From the cell containing the given text, extract its center point as [X, Y] coordinate. 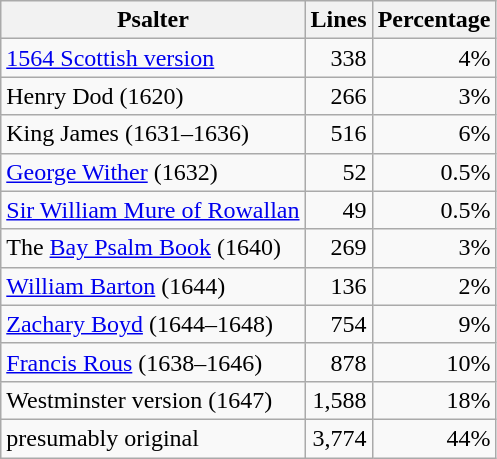
George Wither (1632) [153, 172]
Sir William Mure of Rowallan [153, 210]
516 [338, 134]
6% [434, 134]
49 [338, 210]
Lines [338, 20]
The Bay Psalm Book (1640) [153, 248]
136 [338, 286]
presumably original [153, 438]
3,774 [338, 438]
754 [338, 324]
William Barton (1644) [153, 286]
Zachary Boyd (1644–1648) [153, 324]
266 [338, 96]
878 [338, 362]
18% [434, 400]
44% [434, 438]
2% [434, 286]
Percentage [434, 20]
1,588 [338, 400]
Francis Rous (1638–1646) [153, 362]
9% [434, 324]
1564 Scottish version [153, 58]
King James (1631–1636) [153, 134]
52 [338, 172]
Westminster version (1647) [153, 400]
269 [338, 248]
338 [338, 58]
Psalter [153, 20]
Henry Dod (1620) [153, 96]
10% [434, 362]
4% [434, 58]
